Pinpoint the cell where the given text exists, returning its [X, Y] midpoint coordinate. 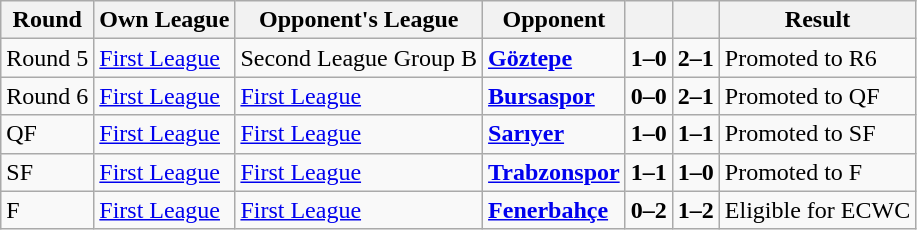
Round 6 [48, 96]
Promoted to F [817, 172]
QF [48, 134]
Second League Group B [359, 58]
Promoted to SF [817, 134]
Bursaspor [554, 96]
Promoted to QF [817, 96]
Round 5 [48, 58]
1–2 [696, 210]
Trabzonspor [554, 172]
Opponent [554, 20]
SF [48, 172]
Fenerbahçe [554, 210]
F [48, 210]
Opponent's League [359, 20]
Result [817, 20]
Own League [164, 20]
Eligible for ECWC [817, 210]
0–2 [648, 210]
Promoted to R6 [817, 58]
Round [48, 20]
Sarıyer [554, 134]
Göztepe [554, 58]
0–0 [648, 96]
